From the cell containing the given text, extract its center point as [X, Y] coordinate. 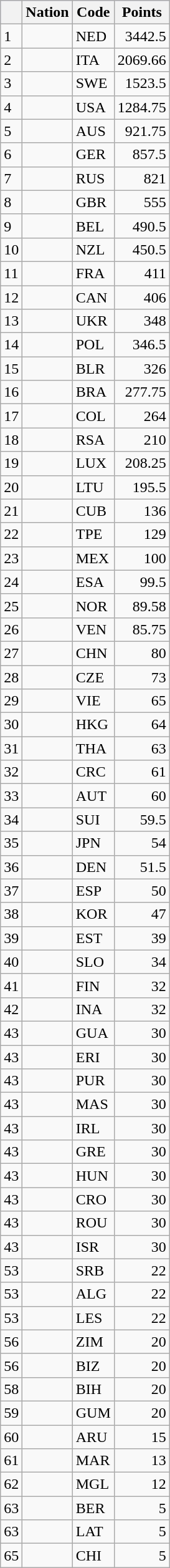
27 [11, 653]
KOR [93, 914]
28 [11, 677]
CHN [93, 653]
GRE [93, 1152]
23 [11, 558]
24 [11, 582]
47 [142, 914]
BEL [93, 226]
POL [93, 345]
DEN [93, 867]
BIH [93, 1389]
COL [93, 416]
208.25 [142, 463]
ARU [93, 1436]
195.5 [142, 487]
406 [142, 298]
36 [11, 867]
PUR [93, 1081]
FIN [93, 985]
1284.75 [142, 107]
CZE [93, 677]
3 [11, 84]
BER [93, 1508]
GER [93, 155]
277.75 [142, 392]
HKG [93, 725]
6 [11, 155]
GUA [93, 1033]
TPE [93, 535]
Nation [47, 12]
11 [11, 273]
ESA [93, 582]
89.58 [142, 606]
LUX [93, 463]
210 [142, 440]
AUS [93, 131]
IRL [93, 1128]
64 [142, 725]
857.5 [142, 155]
ROU [93, 1223]
411 [142, 273]
THA [93, 748]
348 [142, 321]
80 [142, 653]
SLO [93, 962]
33 [11, 796]
51.5 [142, 867]
264 [142, 416]
RSA [93, 440]
59.5 [142, 820]
73 [142, 677]
62 [11, 1484]
19 [11, 463]
2069.66 [142, 60]
MEX [93, 558]
LTU [93, 487]
UKR [93, 321]
14 [11, 345]
ISR [93, 1247]
100 [142, 558]
BLR [93, 369]
136 [142, 511]
SRB [93, 1270]
38 [11, 914]
2 [11, 60]
NED [93, 36]
FRA [93, 273]
ALG [93, 1294]
NZL [93, 249]
BIZ [93, 1365]
Code [93, 12]
USA [93, 107]
CRC [93, 772]
3442.5 [142, 36]
58 [11, 1389]
346.5 [142, 345]
7 [11, 178]
18 [11, 440]
GUM [93, 1413]
41 [11, 985]
10 [11, 249]
VIE [93, 701]
ITA [93, 60]
MAS [93, 1105]
54 [142, 843]
31 [11, 748]
326 [142, 369]
9 [11, 226]
ZIM [93, 1342]
AUT [93, 796]
26 [11, 629]
NOR [93, 606]
CUB [93, 511]
50 [142, 891]
450.5 [142, 249]
CAN [93, 298]
35 [11, 843]
CHI [93, 1556]
921.75 [142, 131]
SUI [93, 820]
59 [11, 1413]
EST [93, 938]
GBR [93, 202]
CRO [93, 1199]
37 [11, 891]
Points [142, 12]
17 [11, 416]
HUN [93, 1176]
ESP [93, 891]
1523.5 [142, 84]
LAT [93, 1532]
BRA [93, 392]
16 [11, 392]
85.75 [142, 629]
4 [11, 107]
1 [11, 36]
129 [142, 535]
JPN [93, 843]
821 [142, 178]
MGL [93, 1484]
ERI [93, 1057]
40 [11, 962]
42 [11, 1009]
490.5 [142, 226]
25 [11, 606]
29 [11, 701]
8 [11, 202]
VEN [93, 629]
99.5 [142, 582]
555 [142, 202]
LES [93, 1318]
RUS [93, 178]
SWE [93, 84]
21 [11, 511]
INA [93, 1009]
MAR [93, 1461]
